Find where the given text appears and provide that cell's center as (x, y) coordinate. 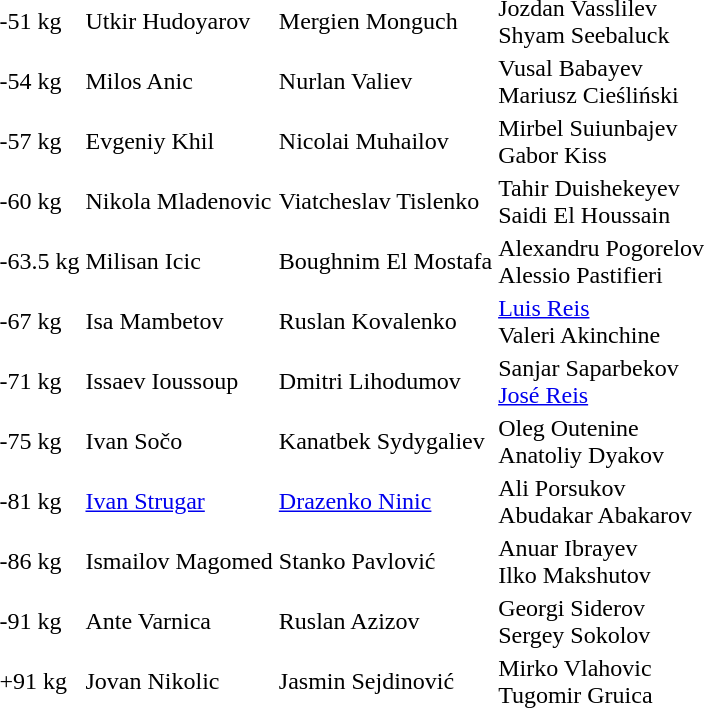
Ivan Sočo (179, 442)
Milisan Icic (179, 262)
Ruslan Azizov (385, 622)
Boughnim El Mostafa (385, 262)
Nikola Mladenovic (179, 202)
Viatcheslav Tislenko (385, 202)
Dmitri Lihodumov (385, 382)
Nurlan Valiev (385, 82)
Ante Varnica (179, 622)
Evgeniy Khil (179, 142)
Isa Mambetov (179, 322)
Issaev Ioussoup (179, 382)
Nicolai Muhailov (385, 142)
Stanko Pavlović (385, 562)
Drazenko Ninic (385, 502)
Ismailov Magomed (179, 562)
Kanatbek Sydygaliev (385, 442)
Ivan Strugar (179, 502)
Ruslan Kovalenko (385, 322)
Milos Anic (179, 82)
